Extract the [X, Y] coordinate from the center of the cell holding the provided text.  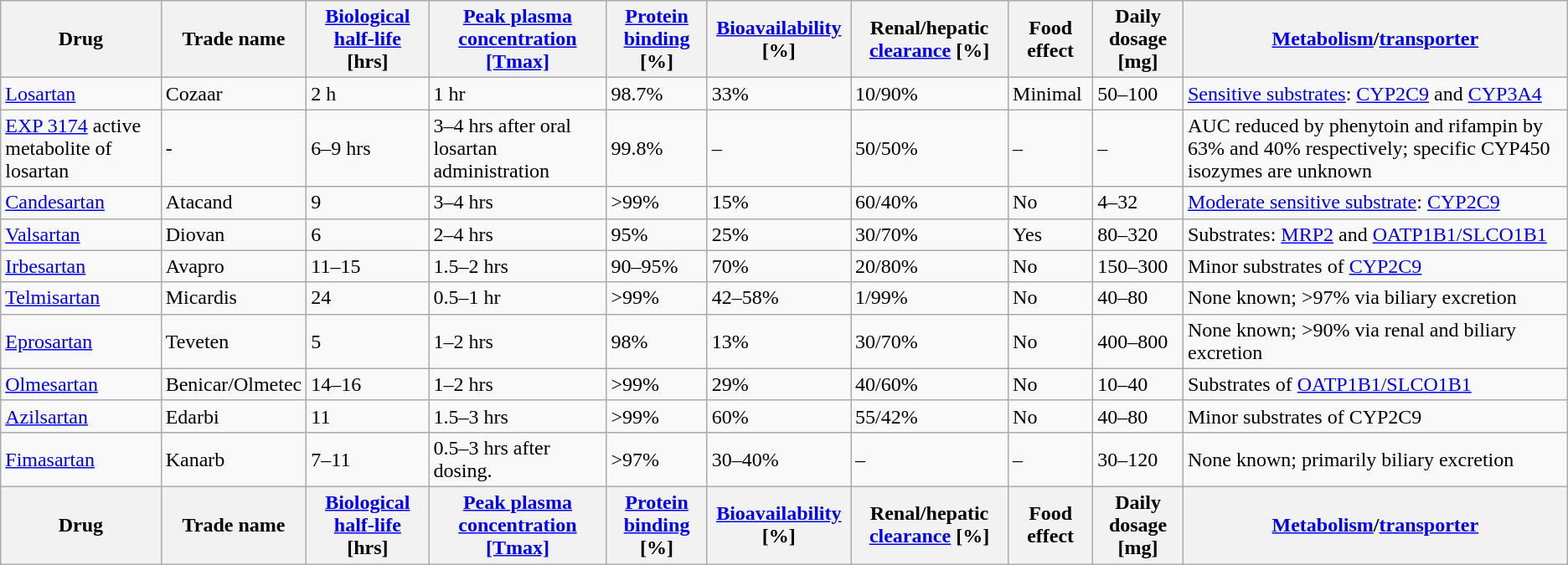
Avapro [234, 266]
Micardis [234, 298]
60/40% [930, 203]
Eprosartan [80, 342]
1.5–3 hrs [518, 416]
EXP 3174 active metabolite of losartan [80, 148]
30–40% [779, 459]
6 [368, 234]
10/90% [930, 94]
7–11 [368, 459]
- [234, 148]
Substrates: MRP2 and OATP1B1/SLCO1B1 [1375, 234]
90–95% [657, 266]
AUC reduced by phenytoin and rifampin by 63% and 40% respectively; specific CYP450 isozymes are unknown [1375, 148]
33% [779, 94]
Olmesartan [80, 384]
Substrates of OATP1B1/SLCO1B1 [1375, 384]
30–120 [1138, 459]
80–320 [1138, 234]
Sensitive substrates: CYP2C9 and CYP3A4 [1375, 94]
14–16 [368, 384]
70% [779, 266]
Teveten [234, 342]
Yes [1050, 234]
Edarbi [234, 416]
Valsartan [80, 234]
4–32 [1138, 203]
20/80% [930, 266]
95% [657, 234]
Atacand [234, 203]
Moderate sensitive substrate: CYP2C9 [1375, 203]
1.5–2 hrs [518, 266]
Fimasartan [80, 459]
3–4 hrs [518, 203]
25% [779, 234]
1/99% [930, 298]
Kanarb [234, 459]
11 [368, 416]
10–40 [1138, 384]
24 [368, 298]
3–4 hrs after oral losartan administration [518, 148]
None known; >90% via renal and biliary excretion [1375, 342]
9 [368, 203]
50–100 [1138, 94]
55/42% [930, 416]
Telmisartan [80, 298]
2 h [368, 94]
6–9 hrs [368, 148]
99.8% [657, 148]
40/60% [930, 384]
0.5–3 hrs after dosing. [518, 459]
29% [779, 384]
98% [657, 342]
Candesartan [80, 203]
400–800 [1138, 342]
13% [779, 342]
0.5–1 hr [518, 298]
15% [779, 203]
50/50% [930, 148]
1 hr [518, 94]
Diovan [234, 234]
None known; >97% via biliary excretion [1375, 298]
Benicar/Olmetec [234, 384]
60% [779, 416]
Minimal [1050, 94]
5 [368, 342]
98.7% [657, 94]
150–300 [1138, 266]
11–15 [368, 266]
>97% [657, 459]
Azilsartan [80, 416]
Cozaar [234, 94]
Irbesartan [80, 266]
None known; primarily biliary excretion [1375, 459]
2–4 hrs [518, 234]
Losartan [80, 94]
42–58% [779, 298]
